For the text-containing cell, return its midpoint in [X, Y] coordinate format. 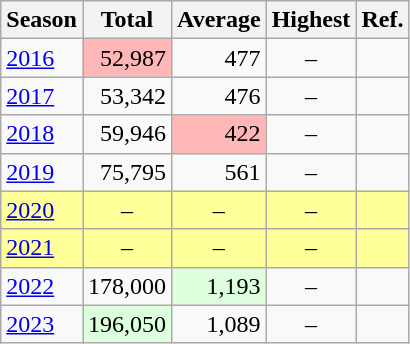
2016 [42, 58]
Season [42, 20]
2018 [42, 134]
Average [220, 20]
2021 [42, 248]
196,050 [126, 324]
2023 [42, 324]
59,946 [126, 134]
1,193 [220, 286]
Total [126, 20]
52,987 [126, 58]
2020 [42, 210]
75,795 [126, 172]
2019 [42, 172]
Ref. [382, 20]
2017 [42, 96]
476 [220, 96]
Highest [311, 20]
477 [220, 58]
53,342 [126, 96]
422 [220, 134]
178,000 [126, 286]
2022 [42, 286]
561 [220, 172]
1,089 [220, 324]
